Pinpoint the cell where the given text exists, returning its (x, y) midpoint coordinate. 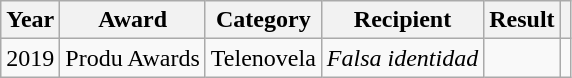
Result (522, 20)
Year (30, 20)
Produ Awards (133, 58)
Recipient (402, 20)
Award (133, 20)
2019 (30, 58)
Falsa identidad (402, 58)
Category (263, 20)
Telenovela (263, 58)
